Identify which cell holds the provided text, then report its [x, y] central coordinate. 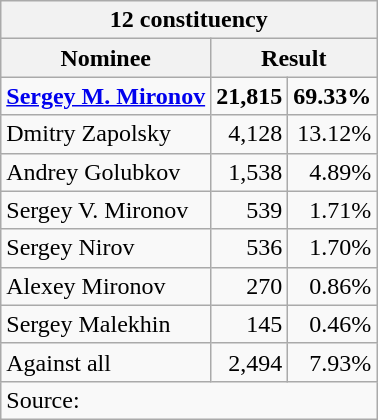
1.70% [332, 248]
13.12% [332, 134]
Result [294, 58]
21,815 [250, 96]
Sergey V. Mironov [106, 210]
4,128 [250, 134]
Dmitry Zapolsky [106, 134]
1,538 [250, 172]
Sergey Malekhin [106, 324]
12 constituency [189, 20]
536 [250, 248]
69.33% [332, 96]
2,494 [250, 362]
Against all [106, 362]
145 [250, 324]
4.89% [332, 172]
Sergey M. Mironov [106, 96]
7.93% [332, 362]
0.86% [332, 286]
Nominee [106, 58]
Sergey Nirov [106, 248]
539 [250, 210]
Andrey Golubkov [106, 172]
Alexey Mironov [106, 286]
0.46% [332, 324]
1.71% [332, 210]
270 [250, 286]
Source: [189, 400]
